Capture the cell that displays the provided text and extract its (x, y) central coordinate. 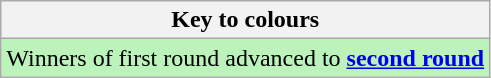
Key to colours (246, 20)
Winners of first round advanced to second round (246, 58)
